Find where the given text appears and provide that cell's center as (X, Y) coordinate. 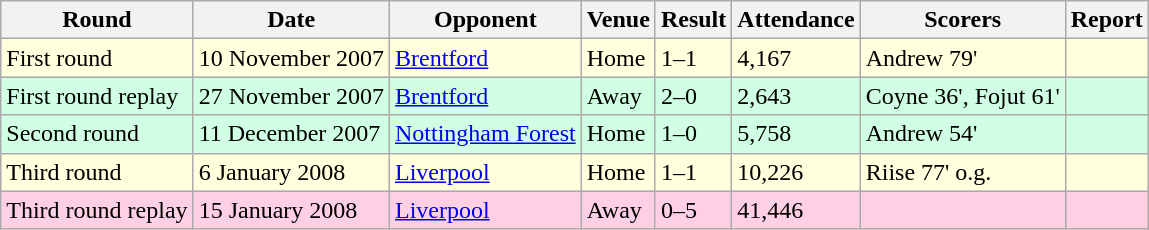
1–0 (693, 134)
First round replay (97, 96)
Third round replay (97, 210)
Result (693, 20)
27 November 2007 (291, 96)
15 January 2008 (291, 210)
Report (1106, 20)
5,758 (796, 134)
2–0 (693, 96)
Venue (618, 20)
10,226 (796, 172)
2,643 (796, 96)
Attendance (796, 20)
Coyne 36', Fojut 61' (962, 96)
Second round (97, 134)
11 December 2007 (291, 134)
41,446 (796, 210)
10 November 2007 (291, 58)
Third round (97, 172)
Riise 77' o.g. (962, 172)
Scorers (962, 20)
4,167 (796, 58)
Andrew 79' (962, 58)
First round (97, 58)
6 January 2008 (291, 172)
Andrew 54' (962, 134)
Round (97, 20)
0–5 (693, 210)
Opponent (485, 20)
Date (291, 20)
Nottingham Forest (485, 134)
